Locate the cell with the specified text and output its [x, y] center coordinate. 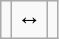
↔ [30, 20]
